Extract the (X, Y) coordinate from the center of the cell holding the provided text.  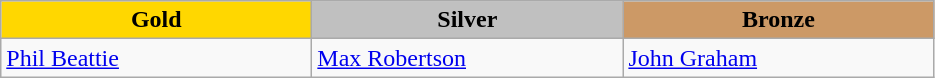
Silver (468, 20)
Phil Beattie (156, 58)
Bronze (778, 20)
John Graham (778, 58)
Gold (156, 20)
Max Robertson (468, 58)
